For the text-containing cell, return its midpoint in (x, y) coordinate format. 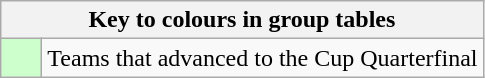
Key to colours in group tables (242, 20)
Teams that advanced to the Cup Quarterfinal (262, 58)
